Pinpoint the cell where the given text exists, returning its (X, Y) midpoint coordinate. 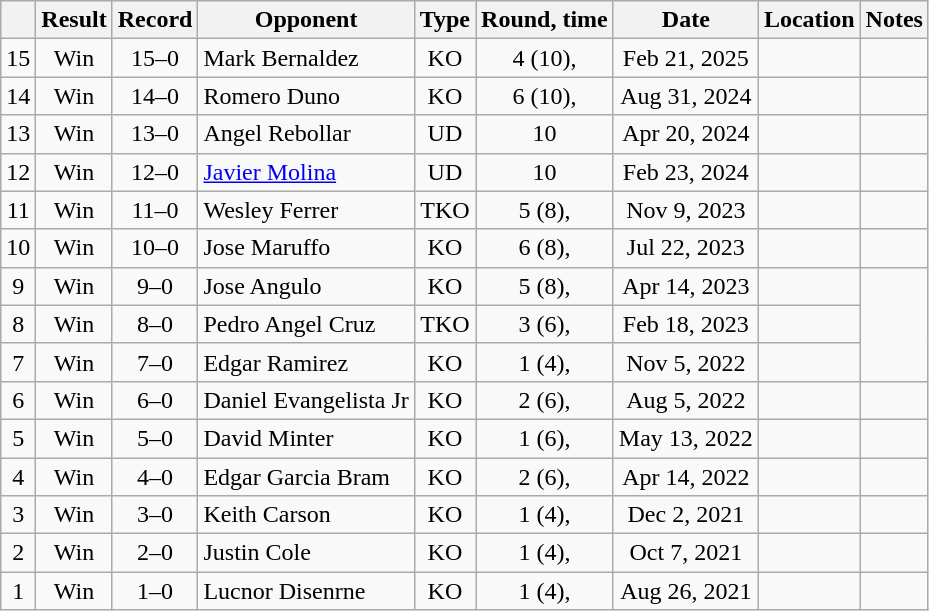
14 (18, 96)
12–0 (155, 172)
Nov 9, 2023 (686, 210)
Javier Molina (306, 172)
Dec 2, 2021 (686, 515)
7 (18, 362)
Feb 21, 2025 (686, 58)
Location (809, 20)
Jose Maruffo (306, 248)
Apr 20, 2024 (686, 134)
3–0 (155, 515)
11 (18, 210)
1–0 (155, 591)
13–0 (155, 134)
2–0 (155, 553)
Jose Angulo (306, 286)
Jul 22, 2023 (686, 248)
9–0 (155, 286)
Lucnor Disenrne (306, 591)
4 (18, 477)
3 (18, 515)
Notes (894, 20)
8–0 (155, 324)
1 (6), (545, 438)
Keith Carson (306, 515)
Aug 31, 2024 (686, 96)
15 (18, 58)
11–0 (155, 210)
5 (18, 438)
David Minter (306, 438)
Mark Bernaldez (306, 58)
4–0 (155, 477)
6–0 (155, 400)
Type (444, 20)
2 (18, 553)
Record (155, 20)
3 (6), (545, 324)
10–0 (155, 248)
Apr 14, 2022 (686, 477)
Oct 7, 2021 (686, 553)
6 (18, 400)
14–0 (155, 96)
7–0 (155, 362)
Edgar Garcia Bram (306, 477)
Aug 5, 2022 (686, 400)
Feb 23, 2024 (686, 172)
Wesley Ferrer (306, 210)
Angel Rebollar (306, 134)
6 (8), (545, 248)
8 (18, 324)
May 13, 2022 (686, 438)
9 (18, 286)
13 (18, 134)
Date (686, 20)
Apr 14, 2023 (686, 286)
5–0 (155, 438)
1 (18, 591)
Daniel Evangelista Jr (306, 400)
Romero Duno (306, 96)
Round, time (545, 20)
Result (74, 20)
Opponent (306, 20)
Aug 26, 2021 (686, 591)
15–0 (155, 58)
6 (10), (545, 96)
Edgar Ramirez (306, 362)
Justin Cole (306, 553)
Nov 5, 2022 (686, 362)
12 (18, 172)
Feb 18, 2023 (686, 324)
4 (10), (545, 58)
Pedro Angel Cruz (306, 324)
